For the text-containing cell, return its midpoint in (X, Y) coordinate format. 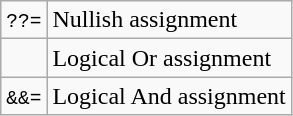
Logical And assignment (169, 96)
Logical Or assignment (169, 58)
&&= (24, 96)
??= (24, 20)
Nullish assignment (169, 20)
